Identify which cell holds the provided text, then report its (x, y) central coordinate. 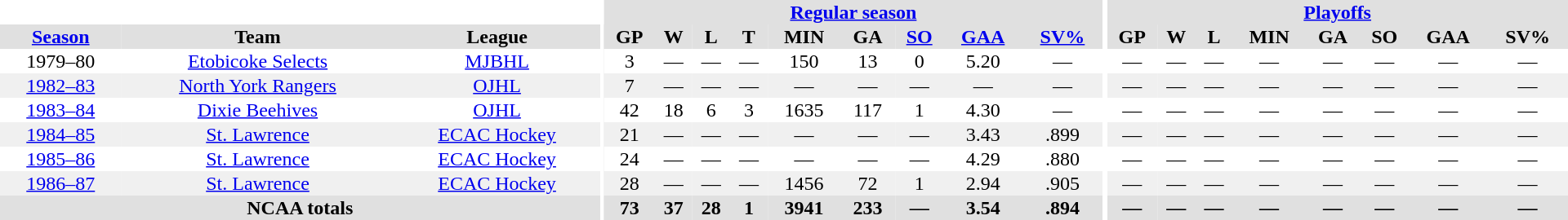
Regular season (853, 12)
1635 (804, 110)
1984–85 (60, 134)
Season (60, 37)
1982–83 (60, 86)
3941 (804, 208)
1979–80 (60, 61)
73 (630, 208)
T (749, 37)
3.54 (983, 208)
150 (804, 61)
13 (867, 61)
.894 (1062, 208)
1986–87 (60, 183)
League (497, 37)
24 (630, 159)
21 (630, 134)
MJBHL (497, 61)
North York Rangers (257, 86)
Dixie Beehives (257, 110)
1985–86 (60, 159)
6 (711, 110)
1456 (804, 183)
5.20 (983, 61)
.899 (1062, 134)
4.29 (983, 159)
NCAA totals (301, 208)
4.30 (983, 110)
72 (867, 183)
117 (867, 110)
Etobicoke Selects (257, 61)
0 (920, 61)
2.94 (983, 183)
.880 (1062, 159)
37 (674, 208)
Team (257, 37)
18 (674, 110)
.905 (1062, 183)
233 (867, 208)
3.43 (983, 134)
1983–84 (60, 110)
42 (630, 110)
Playoffs (1338, 12)
7 (630, 86)
